Capture the cell that displays the provided text and extract its [X, Y] central coordinate. 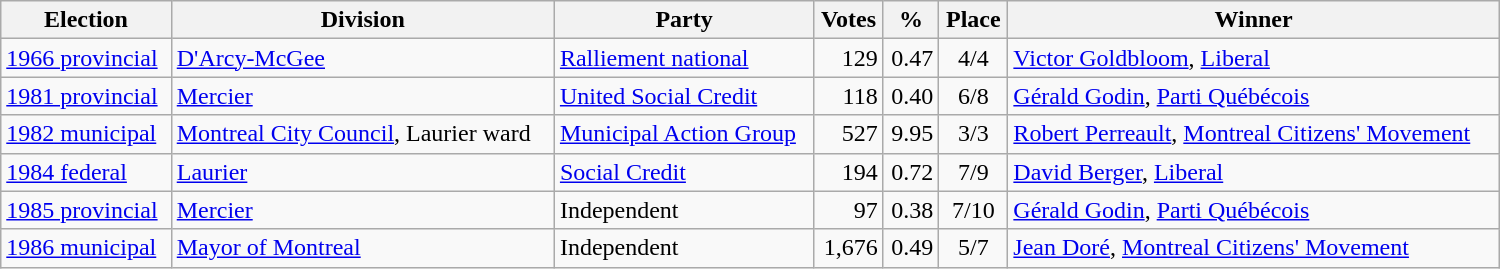
5/7 [974, 248]
527 [848, 134]
Party [684, 20]
0.47 [911, 58]
0.72 [911, 172]
6/8 [974, 96]
% [911, 20]
Place [974, 20]
129 [848, 58]
118 [848, 96]
1982 municipal [86, 134]
3/3 [974, 134]
Election [86, 20]
Jean Doré, Montreal Citizens' Movement [1254, 248]
Division [362, 20]
Winner [1254, 20]
7/9 [974, 172]
97 [848, 210]
Ralliement national [684, 58]
Municipal Action Group [684, 134]
Social Credit [684, 172]
1986 municipal [86, 248]
0.40 [911, 96]
Mayor of Montreal [362, 248]
0.49 [911, 248]
1981 provincial [86, 96]
Robert Perreault, Montreal Citizens' Movement [1254, 134]
7/10 [974, 210]
Votes [848, 20]
Laurier [362, 172]
0.38 [911, 210]
Montreal City Council, Laurier ward [362, 134]
1966 provincial [86, 58]
1984 federal [86, 172]
194 [848, 172]
David Berger, Liberal [1254, 172]
Victor Goldbloom, Liberal [1254, 58]
9.95 [911, 134]
4/4 [974, 58]
D'Arcy-McGee [362, 58]
1985 provincial [86, 210]
United Social Credit [684, 96]
1,676 [848, 248]
